Determine the [x, y] coordinate at the center of the cell enclosing the given text.  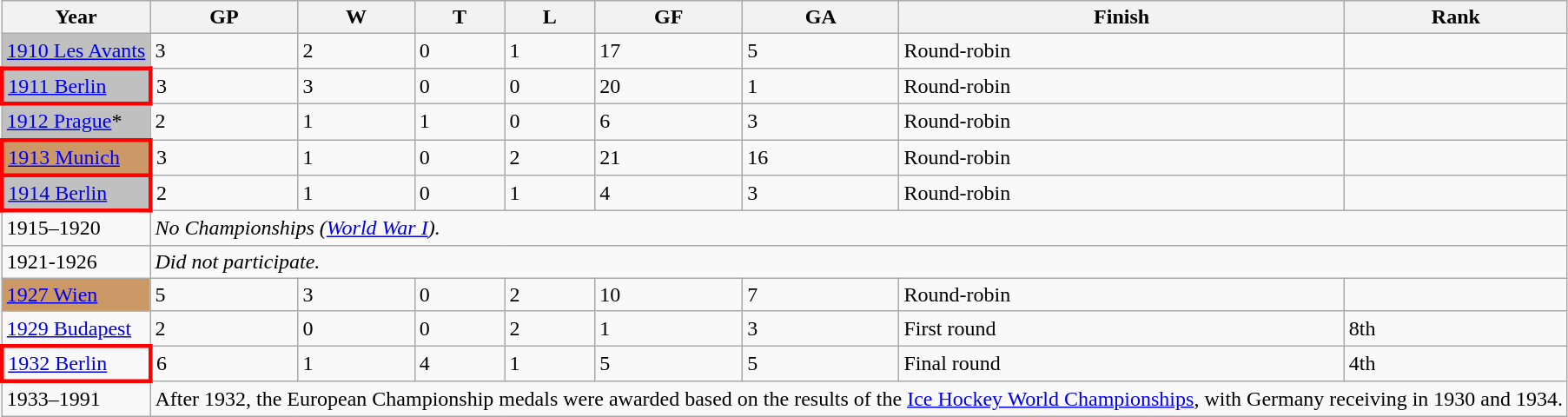
1927 Wien [76, 295]
1913 Munich [76, 156]
GA [821, 17]
1914 Berlin [76, 193]
1929 Budapest [76, 328]
Final round [1121, 363]
1933–1991 [76, 399]
1921-1926 [76, 261]
GF [669, 17]
1910 Les Avants [76, 51]
1932 Berlin [76, 363]
Finish [1121, 17]
GP [224, 17]
7 [821, 295]
Year [76, 17]
1915–1920 [76, 228]
T [460, 17]
W [356, 17]
1911 Berlin [76, 85]
1912 Prague* [76, 122]
First round [1121, 328]
Rank [1456, 17]
21 [669, 156]
4th [1456, 363]
10 [669, 295]
8th [1456, 328]
Did not participate. [859, 261]
L [550, 17]
17 [669, 51]
20 [669, 85]
16 [821, 156]
No Championships (World War I). [859, 228]
